Return the [x, y] coordinate for the center point of the cell that contains the specified text.  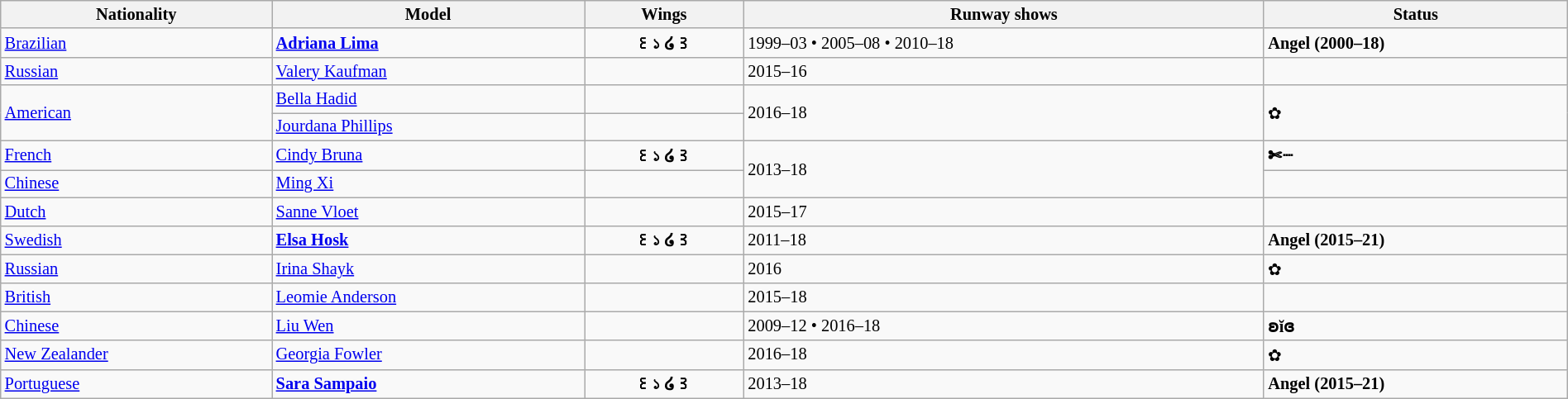
Jourdana Phillips [428, 126]
2011–18 [1004, 240]
Angel (2000–18) [1416, 43]
2015–16 [1004, 71]
Elsa Hosk [428, 240]
Sanne Vloet [428, 211]
✄┈ [1416, 155]
Ming Xi [428, 183]
Leomie Anderson [428, 297]
Portuguese [136, 383]
Runway shows [1004, 14]
American [136, 112]
Cindy Bruna [428, 155]
Valery Kaufman [428, 71]
Sara Sampaio [428, 383]
Swedish [136, 240]
1999–03 • 2005–08 • 2010–18 [1004, 43]
Dutch [136, 211]
Status [1416, 14]
Wings [663, 14]
2015–17 [1004, 211]
ʚĭɞ [1416, 325]
Irina Shayk [428, 269]
2015–18 [1004, 297]
Brazilian [136, 43]
Adriana Lima [428, 43]
Model [428, 14]
British [136, 297]
New Zealander [136, 355]
French [136, 155]
2009–12 • 2016–18 [1004, 325]
Bella Hadid [428, 99]
Liu Wen [428, 325]
Georgia Fowler [428, 355]
2016 [1004, 269]
Nationality [136, 14]
